Find where the given text appears and provide that cell's center as (X, Y) coordinate. 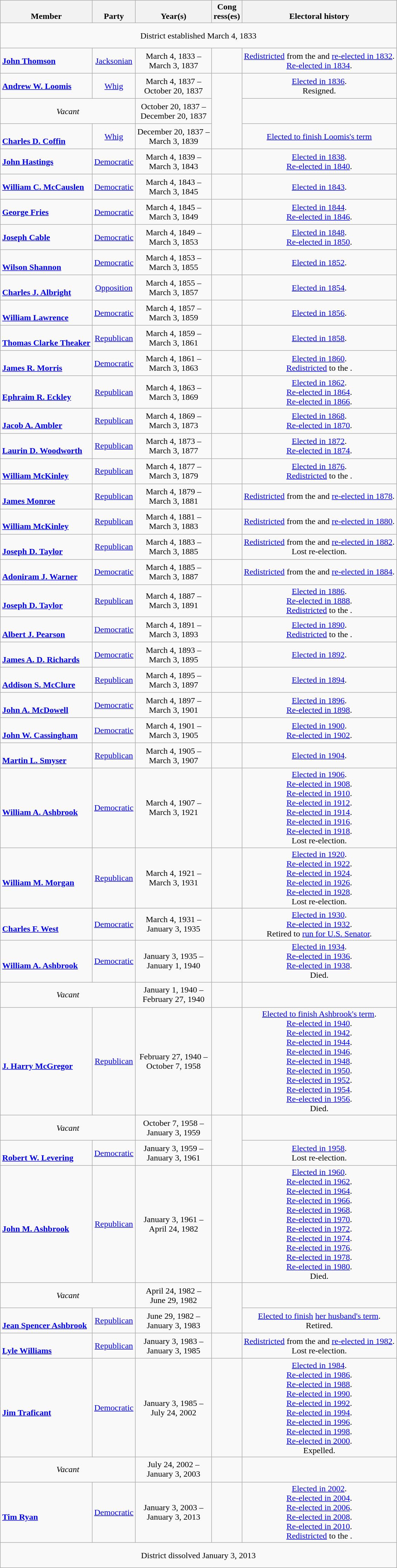
Thomas Clarke Theaker (46, 338)
March 4, 1887 –March 3, 1891 (173, 601)
March 4, 1845 –March 3, 1849 (173, 212)
Jacksonian (114, 61)
February 27, 1940 –October 7, 1958 (173, 1061)
William C. McCauslen (46, 187)
Elected in 1900.Re-elected in 1902. (320, 730)
Elected in 1844.Re-elected in 1846. (320, 212)
March 4, 1877 –March 3, 1879 (173, 471)
March 4, 1921 –March 3, 1931 (173, 878)
Elected in 1896.Re-elected in 1898. (320, 705)
March 4, 1863 –March 3, 1869 (173, 392)
January 3, 1961 –April 24, 1982 (173, 1224)
Adoniram J. Warner (46, 572)
Elected in 1934.Re-elected in 1936.Re-elected in 1938.Died. (320, 961)
Elected in 1890.Redistricted to the . (320, 629)
March 4, 1843 –March 3, 1845 (173, 187)
March 4, 1895 –March 3, 1897 (173, 680)
Addison S. McClure (46, 680)
Elected in 1838.Re-elected in 1840. (320, 162)
John W. Cassingham (46, 730)
Tim Ryan (46, 1512)
Martin L. Smyser (46, 755)
March 4, 1891 –March 3, 1893 (173, 629)
April 24, 1982 –June 29, 1982 (173, 1295)
Elected in 1906.Re-elected in 1908.Re-elected in 1910.Re-elected in 1912.Re-elected in 1914.Re-elected in 1916.Re-elected in 1918.Lost re-election. (320, 808)
Elected in 1930.Re-elected in 1932.Retired to run for U.S. Senator. (320, 924)
John M. Ashbrook (46, 1224)
Elected in 1872.Re-elected in 1874. (320, 446)
January 3, 1983 –January 3, 1985 (173, 1346)
Elected in 1862.Re-elected in 1864.Re-elected in 1866. (320, 392)
Elected in 1892. (320, 655)
Elected in 1886.Re-elected in 1888.Redistricted to the . (320, 601)
Elected in 1904. (320, 755)
Redistricted from the and re-elected in 1832.Re-elected in 1834. (320, 61)
January 3, 1985 –July 24, 2002 (173, 1407)
Elected in 1856. (320, 313)
Redistricted from the and re-elected in 1884. (320, 572)
Elected in 1854. (320, 288)
March 4, 1883 –March 3, 1885 (173, 547)
Elected in 1860.Redistricted to the . (320, 363)
James R. Morris (46, 363)
District established March 4, 1833 (198, 36)
Charles F. West (46, 924)
March 4, 1893 –March 3, 1895 (173, 655)
March 4, 1931 –January 3, 1935 (173, 924)
J. Harry McGregor (46, 1061)
John A. McDowell (46, 705)
John Thomson (46, 61)
March 4, 1839 –March 3, 1843 (173, 162)
Elected in 1876.Redistricted to the . (320, 471)
Electoral history (320, 12)
District dissolved January 3, 2013 (198, 1555)
Elected in 1843. (320, 187)
March 4, 1901 –March 3, 1905 (173, 730)
March 4, 1853 –March 3, 1855 (173, 263)
Elected in 1836.Resigned. (320, 86)
George Fries (46, 212)
March 4, 1849 –March 3, 1853 (173, 237)
March 4, 1897 –March 3, 1901 (173, 705)
January 3, 1935 –January 1, 1940 (173, 961)
Elected to finish Loomis's term (320, 137)
March 4, 1869 –March 3, 1873 (173, 421)
William Lawrence (46, 313)
Elected in 1894. (320, 680)
December 20, 1837 –March 3, 1839 (173, 137)
Redistricted from the and re-elected in 1982.Lost re-election. (320, 1346)
Robert W. Levering (46, 1153)
Redistricted from the and re-elected in 1882.Lost re-election. (320, 547)
October 20, 1837 –December 20, 1837 (173, 111)
Jacob A. Ambler (46, 421)
Elected in 1958.Lost re-election. (320, 1153)
January 3, 1959 –January 3, 1961 (173, 1153)
Laurin D. Woodworth (46, 446)
March 4, 1907 –March 3, 1921 (173, 808)
March 4, 1837 –October 20, 1837 (173, 86)
Joseph Cable (46, 237)
Redistricted from the and re-elected in 1878. (320, 496)
Elected in 1920.Re-elected in 1922.Re-elected in 1924.Re-elected in 1926.Re-elected in 1928.Lost re-election. (320, 878)
July 24, 2002 –January 3, 2003 (173, 1469)
Party (114, 12)
Elected in 2002.Re-elected in 2004.Re-elected in 2006.Re-elected in 2008.Re-elected in 2010.Redistricted to the . (320, 1512)
Member (46, 12)
Opposition (114, 288)
Elected to finish her husband's term.Retired. (320, 1320)
March 4, 1873 –March 3, 1877 (173, 446)
January 3, 2003 –January 3, 2013 (173, 1512)
Lyle Williams (46, 1346)
Elected in 1858. (320, 338)
Elected in 1852. (320, 263)
March 4, 1885 –March 3, 1887 (173, 572)
William M. Morgan (46, 878)
James A. D. Richards (46, 655)
Jim Traficant (46, 1407)
Ephraim R. Eckley (46, 392)
Congress(es) (227, 12)
Albert J. Pearson (46, 629)
March 4, 1905 –March 3, 1907 (173, 755)
March 4, 1861 –March 3, 1863 (173, 363)
June 29, 1982 –January 3, 1983 (173, 1320)
Redistricted from the and re-elected in 1880. (320, 522)
John Hastings (46, 162)
James Monroe (46, 496)
Elected in 1848.Re-elected in 1850. (320, 237)
Charles D. Coffin (46, 137)
March 4, 1879 –March 3, 1881 (173, 496)
Andrew W. Loomis (46, 86)
Charles J. Albright (46, 288)
January 1, 1940 –February 27, 1940 (173, 995)
March 4, 1881 –March 3, 1883 (173, 522)
March 4, 1833 –March 3, 1837 (173, 61)
Jean Spencer Ashbrook (46, 1320)
Elected in 1868.Re-elected in 1870. (320, 421)
Wilson Shannon (46, 263)
Year(s) (173, 12)
March 4, 1859 –March 3, 1861 (173, 338)
March 4, 1855 –March 3, 1857 (173, 288)
March 4, 1857 –March 3, 1859 (173, 313)
October 7, 1958 –January 3, 1959 (173, 1128)
